From the cell containing the given text, extract its center point as (x, y) coordinate. 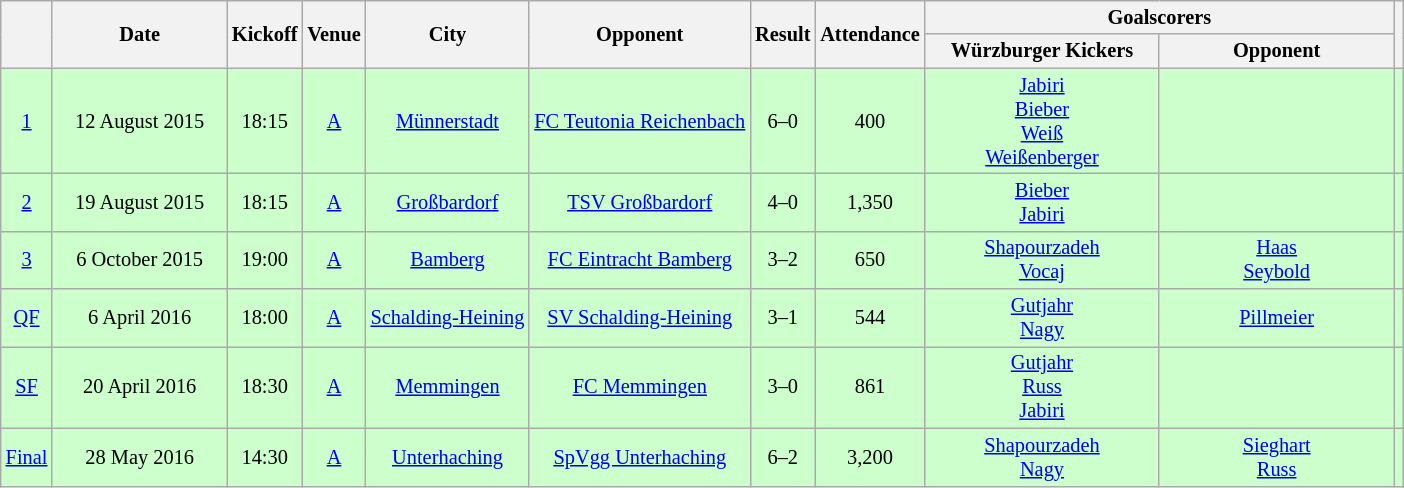
6–2 (782, 457)
3–2 (782, 260)
Kickoff (264, 34)
Schalding-Heining (448, 318)
Jabiri Bieber Weiß Weißenberger (1042, 121)
FC Memmingen (640, 387)
3,200 (870, 457)
18:30 (264, 387)
Würzburger Kickers (1042, 51)
Unterhaching (448, 457)
Pillmeier (1276, 318)
1 (27, 121)
4–0 (782, 202)
14:30 (264, 457)
Großbardorf (448, 202)
12 August 2015 (140, 121)
Münnerstadt (448, 121)
Bamberg (448, 260)
1,350 (870, 202)
544 (870, 318)
City (448, 34)
Memmingen (448, 387)
400 (870, 121)
2 (27, 202)
861 (870, 387)
TSV Großbardorf (640, 202)
Bieber Jabiri (1042, 202)
19 August 2015 (140, 202)
3–1 (782, 318)
SF (27, 387)
3–0 (782, 387)
6–0 (782, 121)
18:00 (264, 318)
Haas Seybold (1276, 260)
Gutjahr Nagy (1042, 318)
Gutjahr Russ Jabiri (1042, 387)
Result (782, 34)
20 April 2016 (140, 387)
FC Teutonia Reichenbach (640, 121)
Attendance (870, 34)
Shapourzadeh Nagy (1042, 457)
SV Schalding-Heining (640, 318)
SpVgg Unterhaching (640, 457)
6 October 2015 (140, 260)
650 (870, 260)
3 (27, 260)
Goalscorers (1160, 17)
Shapourzadeh Vocaj (1042, 260)
FC Eintracht Bamberg (640, 260)
Final (27, 457)
Sieghart Russ (1276, 457)
28 May 2016 (140, 457)
6 April 2016 (140, 318)
Date (140, 34)
QF (27, 318)
19:00 (264, 260)
Venue (334, 34)
